Capture the cell that displays the provided text and extract its [X, Y] central coordinate. 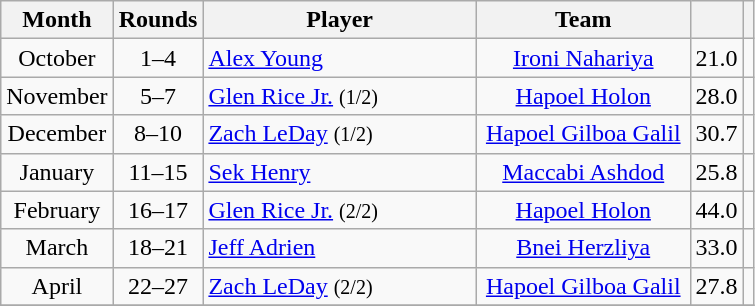
18–21 [158, 248]
November [57, 96]
27.8 [716, 286]
Bnei Herzliya [583, 248]
11–15 [158, 172]
December [57, 134]
25.8 [716, 172]
Ironi Nahariya [583, 58]
Month [57, 20]
Player [340, 20]
Glen Rice Jr. (2/2) [340, 210]
February [57, 210]
22–27 [158, 286]
Zach LeDay (1/2) [340, 134]
5–7 [158, 96]
1–4 [158, 58]
Sek Henry [340, 172]
21.0 [716, 58]
April [57, 286]
8–10 [158, 134]
Zach LeDay (2/2) [340, 286]
33.0 [716, 248]
44.0 [716, 210]
Alex Young [340, 58]
March [57, 248]
Rounds [158, 20]
28.0 [716, 96]
Glen Rice Jr. (1/2) [340, 96]
Maccabi Ashdod [583, 172]
January [57, 172]
16–17 [158, 210]
Team [583, 20]
October [57, 58]
30.7 [716, 134]
Jeff Adrien [340, 248]
